Return (X, Y) of the center of cell containing provided text 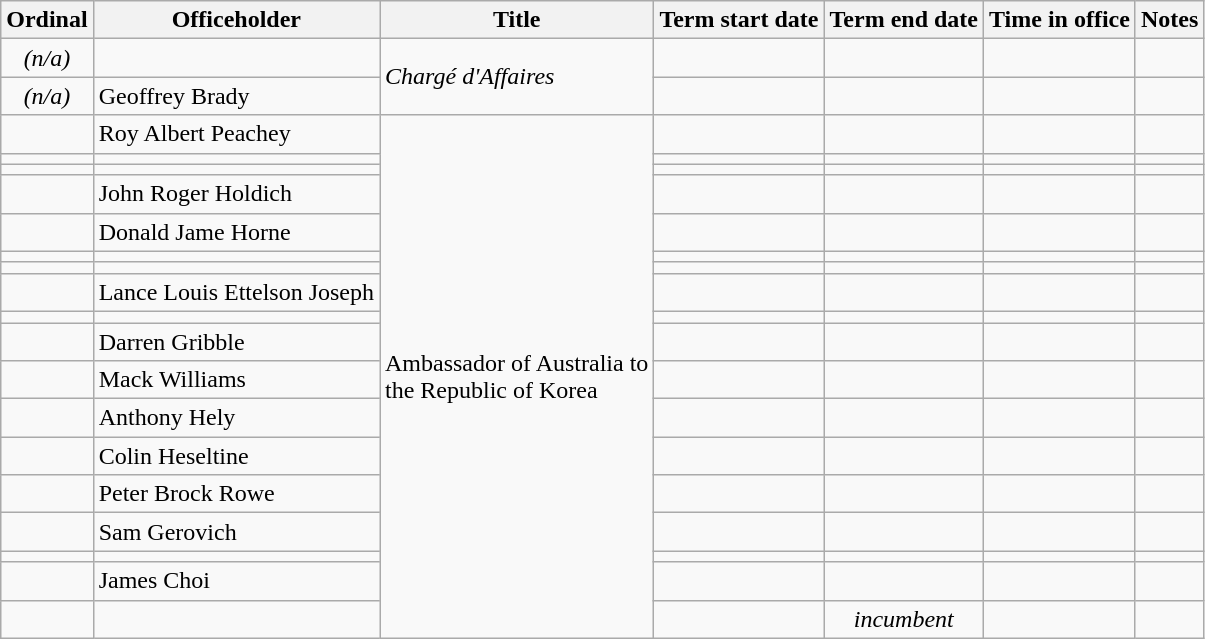
John Roger Holdich (236, 194)
Roy Albert Peachey (236, 134)
Sam Gerovich (236, 532)
Lance Louis Ettelson Joseph (236, 292)
Ordinal (47, 20)
Term start date (739, 20)
Notes (1169, 20)
Officeholder (236, 20)
Peter Brock Rowe (236, 494)
Donald Jame Horne (236, 232)
James Choi (236, 581)
Geoffrey Brady (236, 96)
Chargé d'Affaires (517, 77)
Title (517, 20)
Time in office (1060, 20)
Term end date (904, 20)
Colin Heseltine (236, 456)
incumbent (904, 619)
Darren Gribble (236, 341)
Ambassador of Australia tothe Republic of Korea (517, 376)
Mack Williams (236, 380)
Anthony Hely (236, 418)
